Find where the given text appears and provide that cell's center as [x, y] coordinate. 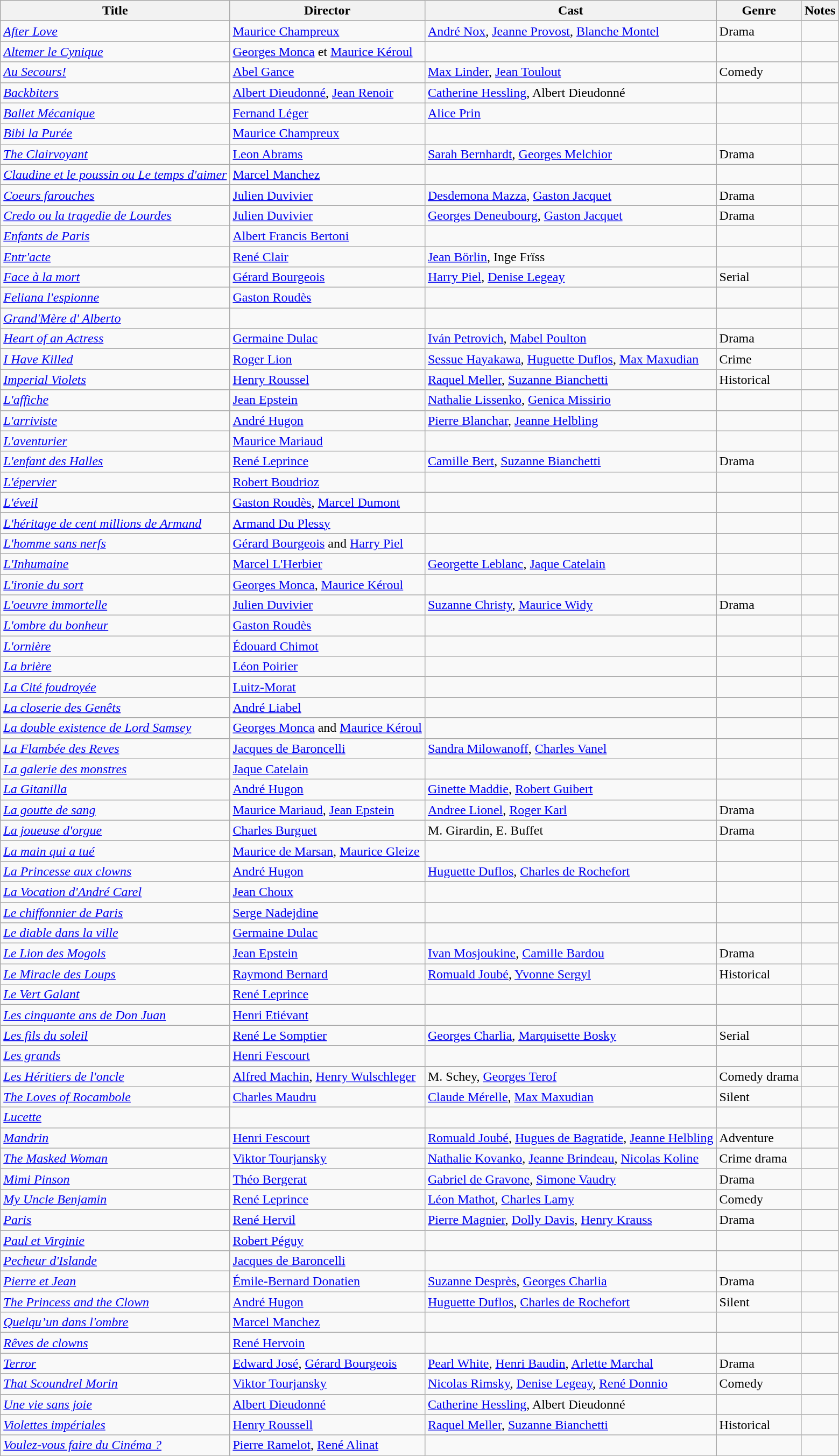
Georges Monca and Maurice Kéroul [327, 728]
Claude Mérelle, Max Maxudian [570, 1097]
Le Vert Galant [115, 995]
Entr'acte [115, 257]
Rêves de clowns [115, 1343]
La double existence de Lord Samsey [115, 728]
Léon Poirier [327, 667]
Les cinquante ans de Don Juan [115, 1015]
Robert Péguy [327, 1240]
La closerie des Genêts [115, 708]
Luitz-Morat [327, 687]
Pierre et Jean [115, 1282]
Marcel L'Herbier [327, 564]
Georges Deneubourg, Gaston Jacquet [570, 215]
L'homme sans nerfs [115, 543]
Henry Roussel [327, 380]
Title [115, 11]
Nathalie Lissenko, Genica Missirio [570, 400]
La Flambée des Reves [115, 748]
Crime [759, 359]
René Clair [327, 257]
L'enfant des Halles [115, 461]
Suzanne Desprès, Georges Charlia [570, 1282]
Abel Gance [327, 72]
Pearl White, Henri Baudin, Arlette Marchal [570, 1363]
Georges Monca et Maurice Kéroul [327, 52]
Edward José, Gérard Bourgeois [327, 1363]
Ginette Maddie, Robert Guibert [570, 789]
Alice Prin [570, 113]
Gabriel de Gravone, Simone Vaudry [570, 1179]
Georges Monca, Maurice Kéroul [327, 584]
Desdemona Mazza, Gaston Jacquet [570, 195]
Max Linder, Jean Toulout [570, 72]
Ballet Mécanique [115, 113]
Ivan Mosjoukine, Camille Bardou [570, 954]
La Gitanilla [115, 789]
Les Héritiers de l'oncle [115, 1076]
Quelqu’un dans l'ombre [115, 1322]
Cast [570, 11]
Raymond Bernard [327, 974]
Terror [115, 1363]
Voulez-vous faire du Cinéma ? [115, 1445]
Nicolas Rimsky, Denise Legeay, René Donnio [570, 1384]
Théo Bergerat [327, 1179]
La joueuse d'orgue [115, 830]
Gérard Bourgeois and Harry Piel [327, 543]
Le chiffonnier de Paris [115, 913]
Maurice Mariaud [327, 441]
L'arriviste [115, 421]
L'héritage de cent millions de Armand [115, 523]
Adventure [759, 1138]
Sessue Hayakawa, Huguette Duflos, Max Maxudian [570, 359]
Genre [759, 11]
Alfred Machin, Henry Wulschleger [327, 1076]
The Princess and the Clown [115, 1302]
The Clairvoyant [115, 154]
Imperial Violets [115, 380]
Bibi la Purée [115, 134]
Serge Nadejdine [327, 913]
L'affiche [115, 400]
The Masked Woman [115, 1158]
Les grands [115, 1056]
Iván Petrovich, Mabel Poulton [570, 339]
Léon Mathot, Charles Lamy [570, 1199]
Harry Piel, Denise Legeay [570, 277]
La goutte de sang [115, 810]
Altemer le Cynique [115, 52]
Pierre Blanchar, Jeanne Helbling [570, 421]
Feliana l'espionne [115, 298]
Henry Roussell [327, 1425]
Backbiters [115, 93]
René Hervil [327, 1220]
André Liabel [327, 708]
André Nox, Jeanne Provost, Blanche Montel [570, 31]
Heart of an Actress [115, 339]
Director [327, 11]
Jaque Catelain [327, 769]
Leon Abrams [327, 154]
Albert Francis Bertoni [327, 236]
Fernand Léger [327, 113]
Romuald Joubé, Yvonne Sergyl [570, 974]
The Loves of Rocambole [115, 1097]
Jean Börlin, Inge Frïss [570, 257]
Les fils du soleil [115, 1035]
I Have Killed [115, 359]
Romuald Joubé, Hugues de Bagratide, Jeanne Helbling [570, 1138]
My Uncle Benjamin [115, 1199]
L'éveil [115, 502]
Charles Burguet [327, 830]
Armand Du Plessy [327, 523]
Charles Maudru [327, 1097]
Andree Lionel, Roger Karl [570, 810]
Claudine et le poussin ou Le temps d'aimer [115, 174]
Georgette Leblanc, Jaque Catelain [570, 564]
Comedy drama [759, 1076]
Mandrin [115, 1138]
Le Miracle des Loups [115, 974]
Maurice Mariaud, Jean Epstein [327, 810]
Notes [820, 11]
La Cité foudroyée [115, 687]
L'ironie du sort [115, 584]
Grand'Mère d' Alberto [115, 318]
René Le Somptier [327, 1035]
L'aventurier [115, 441]
Crime drama [759, 1158]
Gérard Bourgeois [327, 277]
Le diable dans la ville [115, 933]
Lucette [115, 1117]
La main qui a tué [115, 851]
Édouard Chimot [327, 646]
L'épervier [115, 482]
Enfants de Paris [115, 236]
M. Girardin, E. Buffet [570, 830]
L'oeuvre immortelle [115, 605]
Gaston Roudès, Marcel Dumont [327, 502]
Une vie sans joie [115, 1404]
Albert Dieudonné, Jean Renoir [327, 93]
Mimi Pinson [115, 1179]
Nathalie Kovanko, Jeanne Brindeau, Nicolas Koline [570, 1158]
Albert Dieudonné [327, 1404]
Violettes impériales [115, 1425]
Credo ou la tragedie de Lourdes [115, 215]
L'ornière [115, 646]
L'Inhumaine [115, 564]
Sarah Bernhardt, Georges Melchior [570, 154]
Paris [115, 1220]
Pecheur d'Islande [115, 1261]
That Scoundrel Morin [115, 1384]
Roger Lion [327, 359]
After Love [115, 31]
M. Schey, Georges Terof [570, 1076]
Suzanne Christy, Maurice Widy [570, 605]
Face à la mort [115, 277]
La brière [115, 667]
La Vocation d'André Carel [115, 892]
Sandra Milowanoff, Charles Vanel [570, 748]
Robert Boudrioz [327, 482]
Paul et Virginie [115, 1240]
Pierre Ramelot, René Alinat [327, 1445]
Émile-Bernard Donatien [327, 1282]
Camille Bert, Suzanne Bianchetti [570, 461]
Au Secours! [115, 72]
L'ombre du bonheur [115, 626]
La Princesse aux clowns [115, 871]
René Hervoin [327, 1343]
La galerie des monstres [115, 769]
Le Lion des Mogols [115, 954]
Coeurs farouches [115, 195]
Georges Charlia, Marquisette Bosky [570, 1035]
Maurice de Marsan, Maurice Gleize [327, 851]
Pierre Magnier, Dolly Davis, Henry Krauss [570, 1220]
Jean Choux [327, 892]
Henri Etiévant [327, 1015]
